Return the (X, Y) coordinate for the center point of the cell that contains the specified text.  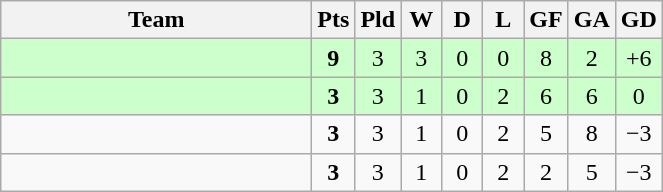
Team (156, 20)
GD (638, 20)
W (422, 20)
9 (334, 58)
L (504, 20)
GF (546, 20)
GA (592, 20)
+6 (638, 58)
D (462, 20)
Pld (378, 20)
Pts (334, 20)
